Scan for the cell matching the given text and deliver its [x, y] coordinate at center. 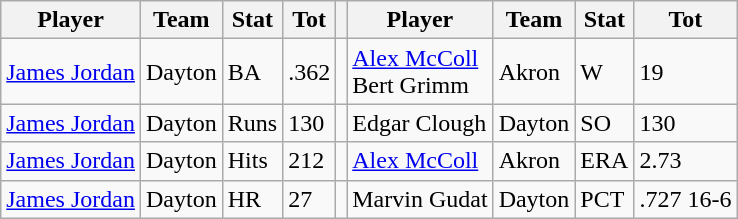
Runs [252, 123]
.727 16-6 [686, 199]
2.73 [686, 161]
19 [686, 72]
Alex McCollBert Grimm [420, 72]
HR [252, 199]
.362 [310, 72]
Alex McColl [420, 161]
W [604, 72]
BA [252, 72]
27 [310, 199]
PCT [604, 199]
212 [310, 161]
SO [604, 123]
Hits [252, 161]
Edgar Clough [420, 123]
ERA [604, 161]
Marvin Gudat [420, 199]
